Provide the (X, Y) coordinate of the cell's center where the given text is located.  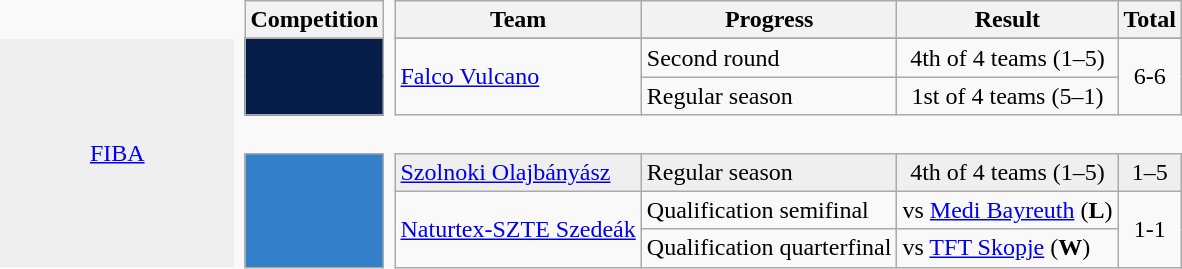
1–5 (1150, 172)
Progress (769, 20)
Falco Vulcano (518, 77)
1-1 (1150, 229)
Naturtex-SZTE Szedeák (518, 229)
Result (1008, 20)
Competition (314, 20)
Qualification semifinal (769, 210)
1st of 4 teams (5–1) (1008, 96)
6-6 (1150, 77)
Szolnoki Olajbányász (518, 172)
vs TFT Skopje (W) (1008, 248)
Team (518, 20)
Second round (769, 58)
Total (1150, 20)
vs Medi Bayreuth (L) (1008, 210)
Qualification quarterfinal (769, 248)
FIBA (118, 153)
